Provide the [X, Y] coordinate of the cell's center where the given text is located.  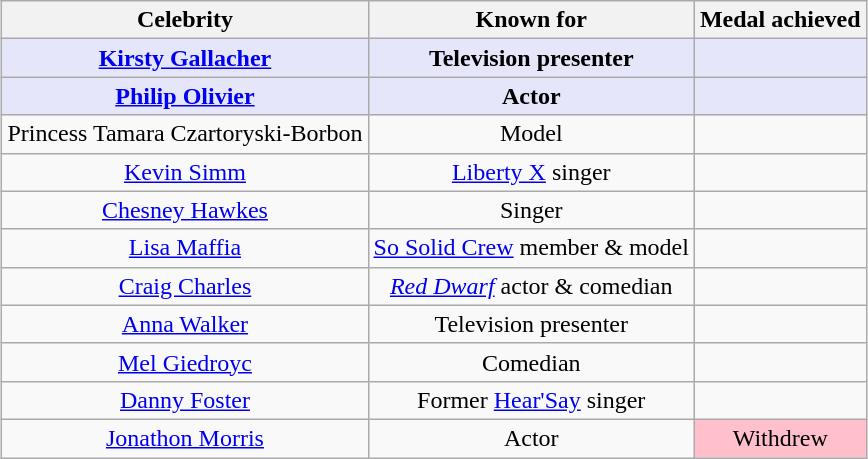
Model [531, 134]
Kirsty Gallacher [185, 58]
Celebrity [185, 20]
Liberty X singer [531, 172]
Mel Giedroyc [185, 362]
Princess Tamara Czartoryski-Borbon [185, 134]
Danny Foster [185, 400]
Lisa Maffia [185, 248]
Medal achieved [780, 20]
Former Hear'Say singer [531, 400]
Withdrew [780, 438]
So Solid Crew member & model [531, 248]
Chesney Hawkes [185, 210]
Known for [531, 20]
Craig Charles [185, 286]
Comedian [531, 362]
Philip Olivier [185, 96]
Singer [531, 210]
Anna Walker [185, 324]
Red Dwarf actor & comedian [531, 286]
Jonathon Morris [185, 438]
Kevin Simm [185, 172]
